Determine the (x, y) coordinate at the center of the cell enclosing the given text.  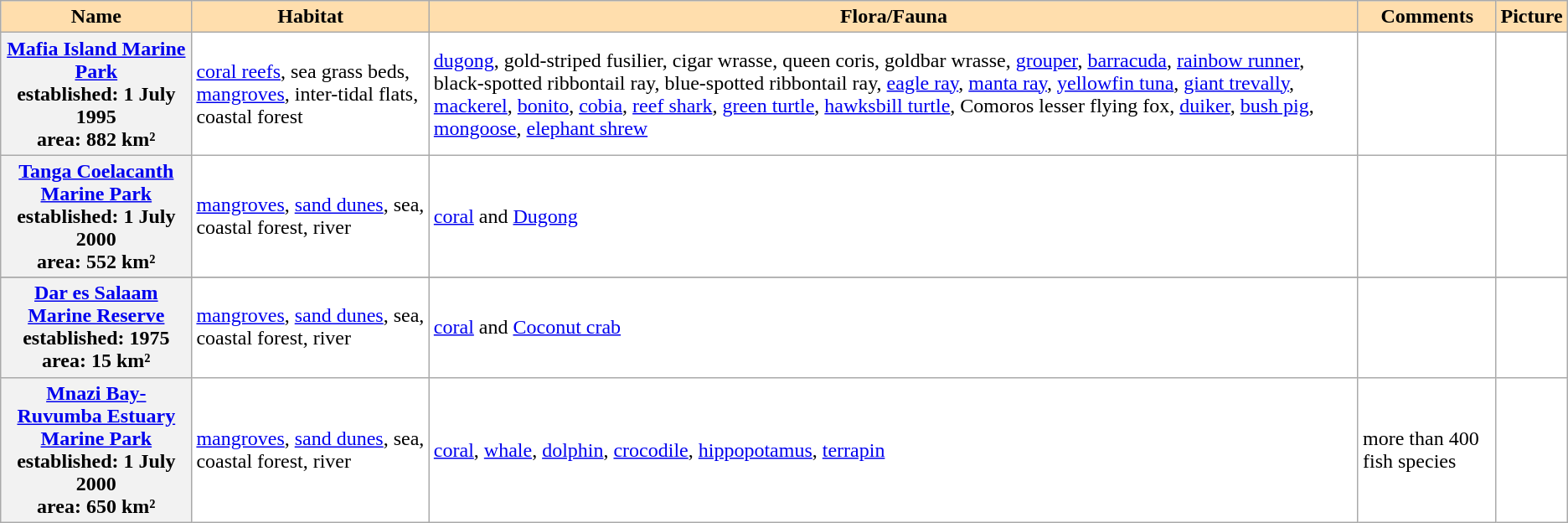
coral, whale, dolphin, crocodile, hippopotamus, terrapin (893, 449)
coral and Coconut crab (893, 327)
Mafia Island Marine Park established: 1 July 1995 area: 882 km² (96, 94)
more than 400 fish species (1426, 449)
Dar es Salaam Marine Reserve established: 1975 area: 15 km² (96, 327)
coral reefs, sea grass beds, mangroves, inter-tidal flats, coastal forest (310, 94)
Flora/Fauna (893, 17)
Picture (1531, 17)
Tanga Coelacanth Marine Park established: 1 July 2000 area: 552 km² (96, 216)
Comments (1426, 17)
Habitat (310, 17)
Name (96, 17)
Mnazi Bay-Ruvumba Estuary Marine Park established: 1 July 2000 area: 650 km² (96, 449)
coral and Dugong (893, 216)
